Extract the (x, y) coordinate from the center of the cell holding the provided text.  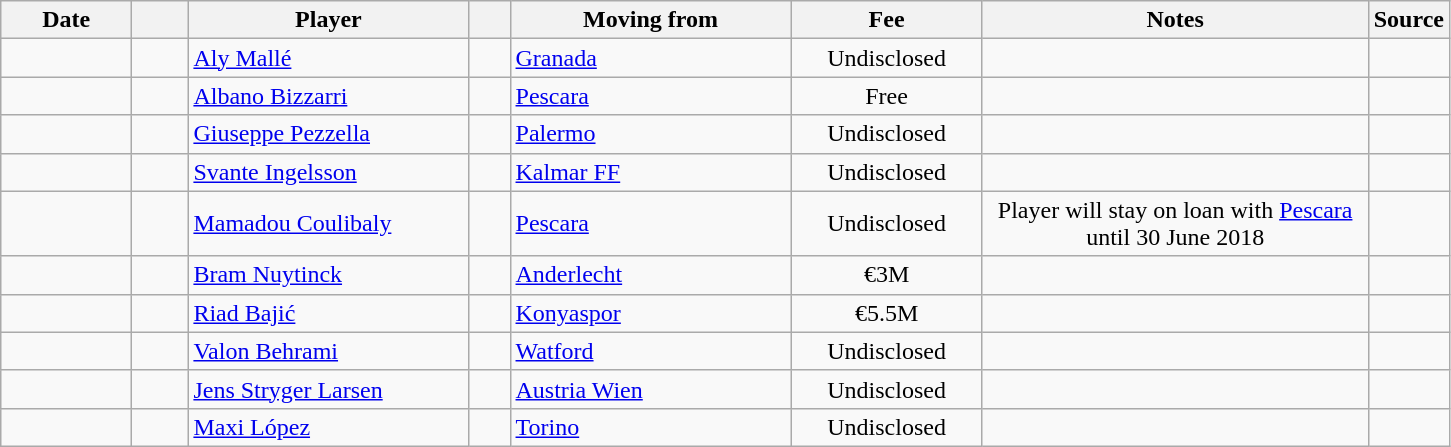
Giuseppe Pezzella (328, 134)
Watford (650, 351)
Torino (650, 427)
Riad Bajić (328, 313)
€5.5M (886, 313)
Maxi López (328, 427)
Jens Stryger Larsen (328, 389)
€3M (886, 275)
Aly Mallé (328, 58)
Free (886, 96)
Valon Behrami (328, 351)
Konyaspor (650, 313)
Albano Bizzarri (328, 96)
Austria Wien (650, 389)
Player will stay on loan with Pescara until 30 June 2018 (1175, 224)
Anderlecht (650, 275)
Notes (1175, 20)
Source (1408, 20)
Player (328, 20)
Granada (650, 58)
Bram Nuytinck (328, 275)
Moving from (650, 20)
Palermo (650, 134)
Fee (886, 20)
Date (66, 20)
Mamadou Coulibaly (328, 224)
Svante Ingelsson (328, 172)
Kalmar FF (650, 172)
